Pinpoint the cell where the given text exists, returning its [X, Y] midpoint coordinate. 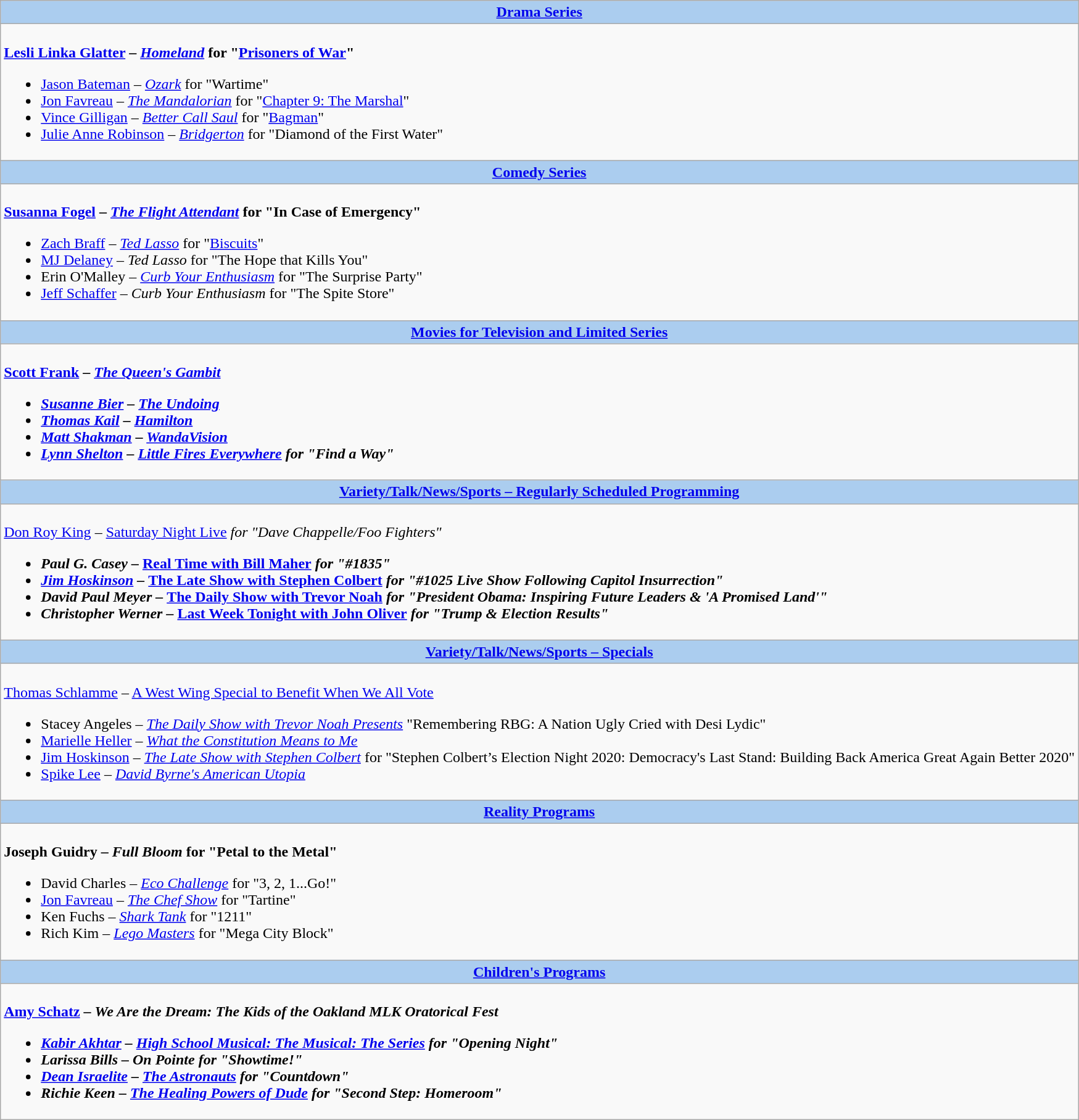
Variety/Talk/News/Sports – Specials [539, 652]
Children's Programs [539, 972]
Drama Series [539, 12]
Comedy Series [539, 172]
Movies for Television and Limited Series [539, 332]
Variety/Talk/News/Sports – Regularly Scheduled Programming [539, 492]
Reality Programs [539, 811]
